Scan for the cell matching the given text and deliver its (x, y) coordinate at center. 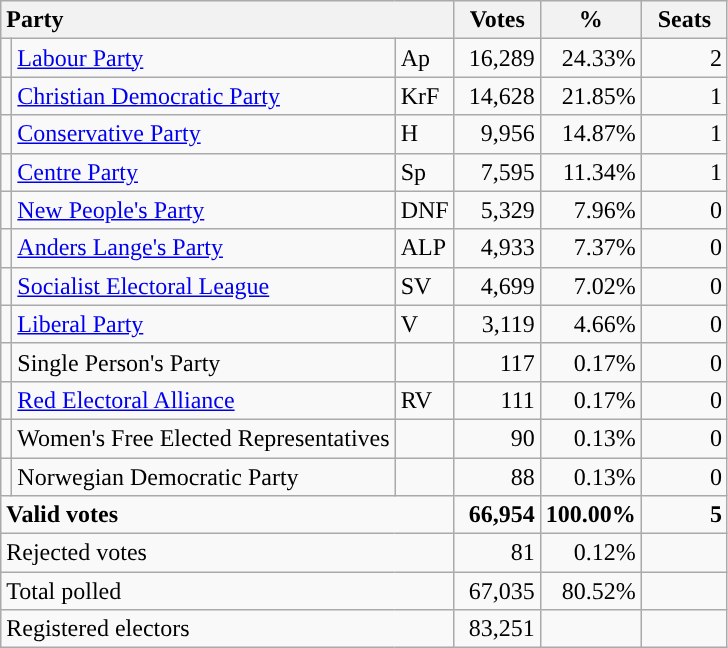
Conservative Party (204, 134)
7.02% (590, 286)
111 (497, 400)
3,119 (497, 324)
H (424, 134)
RV (424, 400)
24.33% (590, 58)
New People's Party (204, 210)
Single Person's Party (204, 362)
81 (497, 553)
66,954 (497, 515)
Centre Party (204, 172)
Seats (684, 20)
14.87% (590, 134)
4.66% (590, 324)
7,595 (497, 172)
Liberal Party (204, 324)
21.85% (590, 96)
Ap (424, 58)
DNF (424, 210)
4,699 (497, 286)
Sp (424, 172)
Norwegian Democratic Party (204, 477)
80.52% (590, 591)
Red Electoral Alliance (204, 400)
100.00% (590, 515)
117 (497, 362)
Labour Party (204, 58)
5,329 (497, 210)
Votes (497, 20)
KrF (424, 96)
16,289 (497, 58)
% (590, 20)
Registered electors (228, 629)
88 (497, 477)
V (424, 324)
14,628 (497, 96)
83,251 (497, 629)
Women's Free Elected Representatives (204, 438)
Socialist Electoral League (204, 286)
Christian Democratic Party (204, 96)
ALP (424, 248)
67,035 (497, 591)
9,956 (497, 134)
Rejected votes (228, 553)
Valid votes (228, 515)
4,933 (497, 248)
SV (424, 286)
5 (684, 515)
7.37% (590, 248)
Anders Lange's Party (204, 248)
11.34% (590, 172)
7.96% (590, 210)
0.12% (590, 553)
Total polled (228, 591)
90 (497, 438)
Party (228, 20)
2 (684, 58)
